Capture the cell that displays the provided text and extract its (x, y) central coordinate. 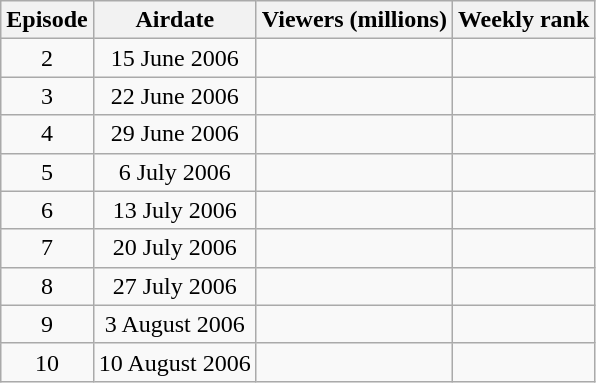
6 (47, 210)
8 (47, 286)
20 July 2006 (174, 248)
29 June 2006 (174, 134)
13 July 2006 (174, 210)
5 (47, 172)
3 (47, 96)
27 July 2006 (174, 286)
22 June 2006 (174, 96)
4 (47, 134)
3 August 2006 (174, 324)
9 (47, 324)
Episode (47, 20)
2 (47, 58)
15 June 2006 (174, 58)
10 (47, 362)
7 (47, 248)
Weekly rank (523, 20)
10 August 2006 (174, 362)
Viewers (millions) (354, 20)
Airdate (174, 20)
6 July 2006 (174, 172)
